Scan for the cell matching the given text and deliver its [X, Y] coordinate at center. 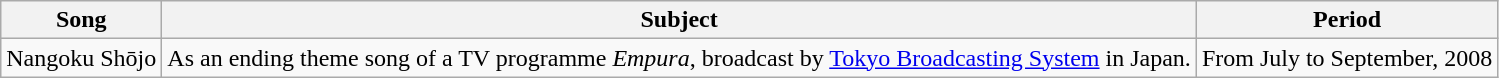
As an ending theme song of a TV programme Empura, broadcast by Tokyo Broadcasting System in Japan. [680, 58]
From July to September, 2008 [1346, 58]
Song [82, 20]
Subject [680, 20]
Nangoku Shōjo [82, 58]
Period [1346, 20]
